Provide the [X, Y] coordinate of the cell's center where the given text is located.  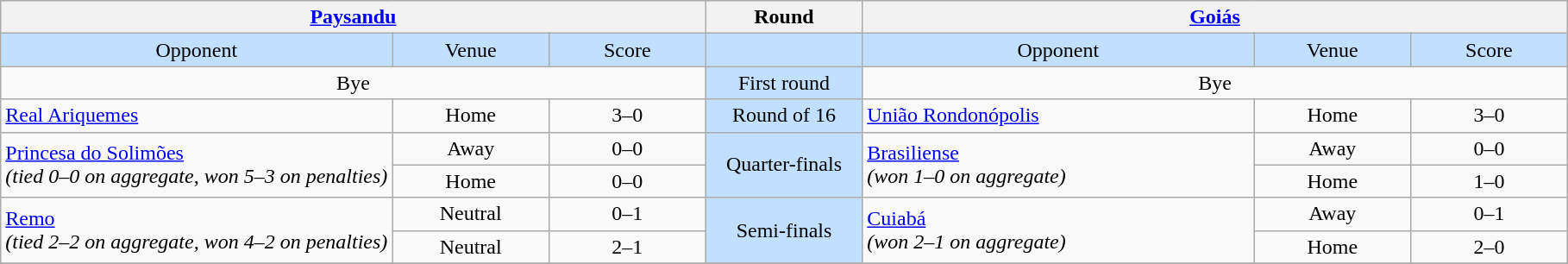
Real Ariquemes [197, 116]
Round [784, 17]
União Rondonópolis [1058, 116]
2–0 [1490, 247]
Quarter-finals [784, 165]
Princesa do Solimões(tied 0–0 on aggregate, won 5–3 on penalties) [197, 165]
Goiás [1214, 17]
Paysandu [354, 17]
2–1 [628, 247]
Semi-finals [784, 230]
Round of 16 [784, 116]
1–0 [1490, 181]
Cuiabá(won 2–1 on aggregate) [1058, 230]
Brasiliense(won 1–0 on aggregate) [1058, 165]
Remo(tied 2–2 on aggregate, won 4–2 on penalties) [197, 230]
First round [784, 83]
